Provide the [X, Y] coordinate of the cell's center where the given text is located.  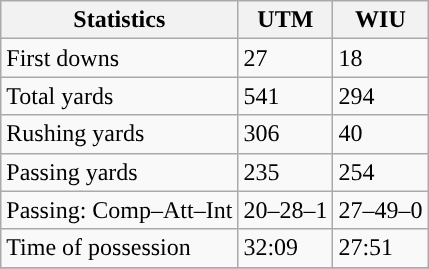
18 [380, 58]
306 [286, 134]
First downs [120, 58]
Statistics [120, 20]
Time of possession [120, 248]
32:09 [286, 248]
27 [286, 58]
294 [380, 96]
254 [380, 172]
UTM [286, 20]
541 [286, 96]
WIU [380, 20]
235 [286, 172]
27–49–0 [380, 210]
Rushing yards [120, 134]
27:51 [380, 248]
20–28–1 [286, 210]
Total yards [120, 96]
Passing yards [120, 172]
Passing: Comp–Att–Int [120, 210]
40 [380, 134]
